Determine the (X, Y) coordinate at the center of the cell enclosing the given text.  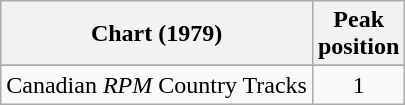
Chart (1979) (157, 34)
Peakposition (358, 34)
Canadian RPM Country Tracks (157, 85)
1 (358, 85)
